Detect which cell encompasses the target text, then output its (x, y) center coordinate. 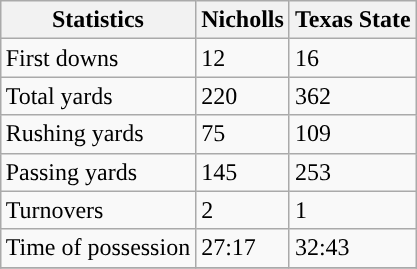
27:17 (243, 248)
16 (352, 58)
Turnovers (98, 210)
Total yards (98, 96)
32:43 (352, 248)
Statistics (98, 20)
Rushing yards (98, 134)
First downs (98, 58)
Texas State (352, 20)
1 (352, 210)
109 (352, 134)
75 (243, 134)
12 (243, 58)
Passing yards (98, 172)
362 (352, 96)
220 (243, 96)
Nicholls (243, 20)
2 (243, 210)
253 (352, 172)
Time of possession (98, 248)
145 (243, 172)
